For the text-containing cell, return its midpoint in (x, y) coordinate format. 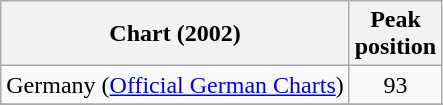
93 (395, 85)
Germany (Official German Charts) (175, 85)
Chart (2002) (175, 34)
Peakposition (395, 34)
